Return the (x, y) coordinate for the center point of the cell that contains the specified text.  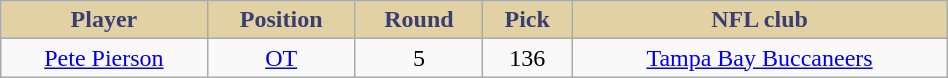
OT (281, 58)
Player (104, 20)
136 (528, 58)
Round (418, 20)
Tampa Bay Buccaneers (760, 58)
Pete Pierson (104, 58)
Pick (528, 20)
NFL club (760, 20)
Position (281, 20)
5 (418, 58)
